Return the [X, Y] coordinate for the center point of the cell that contains the specified text.  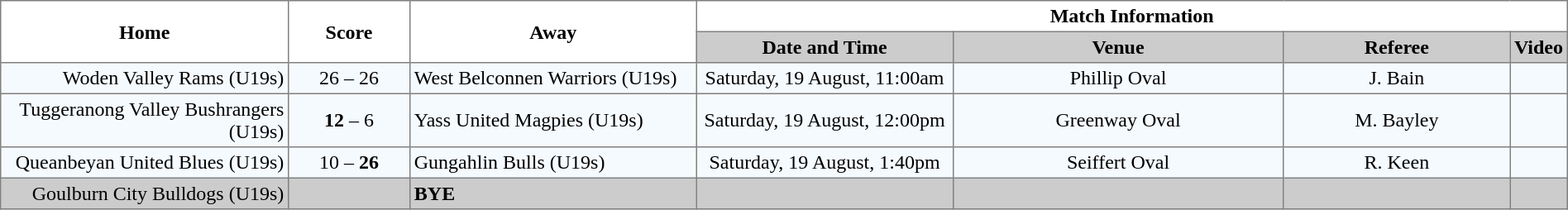
West Belconnen Warriors (U19s) [553, 79]
Saturday, 19 August, 11:00am [825, 79]
Tuggeranong Valley Bushrangers (U19s) [145, 120]
Yass United Magpies (U19s) [553, 120]
Referee [1397, 47]
Woden Valley Rams (U19s) [145, 79]
Venue [1118, 47]
Saturday, 19 August, 12:00pm [825, 120]
Away [553, 31]
Match Information [1131, 17]
26 – 26 [349, 79]
10 – 26 [349, 163]
Home [145, 31]
Queanbeyan United Blues (U19s) [145, 163]
Video [1539, 47]
Saturday, 19 August, 1:40pm [825, 163]
M. Bayley [1397, 120]
Gungahlin Bulls (U19s) [553, 163]
Phillip Oval [1118, 79]
J. Bain [1397, 79]
R. Keen [1397, 163]
Date and Time [825, 47]
Greenway Oval [1118, 120]
Score [349, 31]
Goulburn City Bulldogs (U19s) [145, 193]
12 – 6 [349, 120]
BYE [553, 193]
Seiffert Oval [1118, 163]
